Extract the (X, Y) coordinate from the center of the cell holding the provided text.  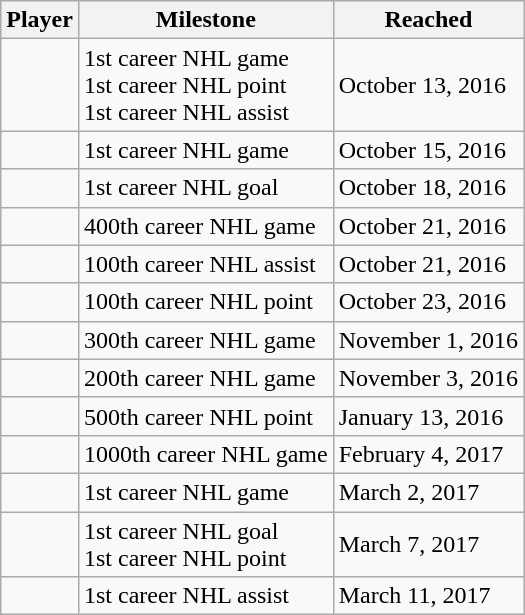
October 15, 2016 (428, 150)
400th career NHL game (206, 226)
1st career NHL assist (206, 596)
300th career NHL game (206, 340)
100th career NHL assist (206, 264)
Milestone (206, 20)
Player (40, 20)
October 23, 2016 (428, 302)
October 18, 2016 (428, 188)
March 7, 2017 (428, 544)
February 4, 2017 (428, 454)
March 2, 2017 (428, 492)
March 11, 2017 (428, 596)
1st career NHL game1st career NHL point1st career NHL assist (206, 85)
January 13, 2016 (428, 416)
500th career NHL point (206, 416)
November 3, 2016 (428, 378)
November 1, 2016 (428, 340)
1st career NHL goal1st career NHL point (206, 544)
1000th career NHL game (206, 454)
200th career NHL game (206, 378)
1st career NHL goal (206, 188)
October 13, 2016 (428, 85)
Reached (428, 20)
100th career NHL point (206, 302)
